Pinpoint the cell where the given text exists, returning its (X, Y) midpoint coordinate. 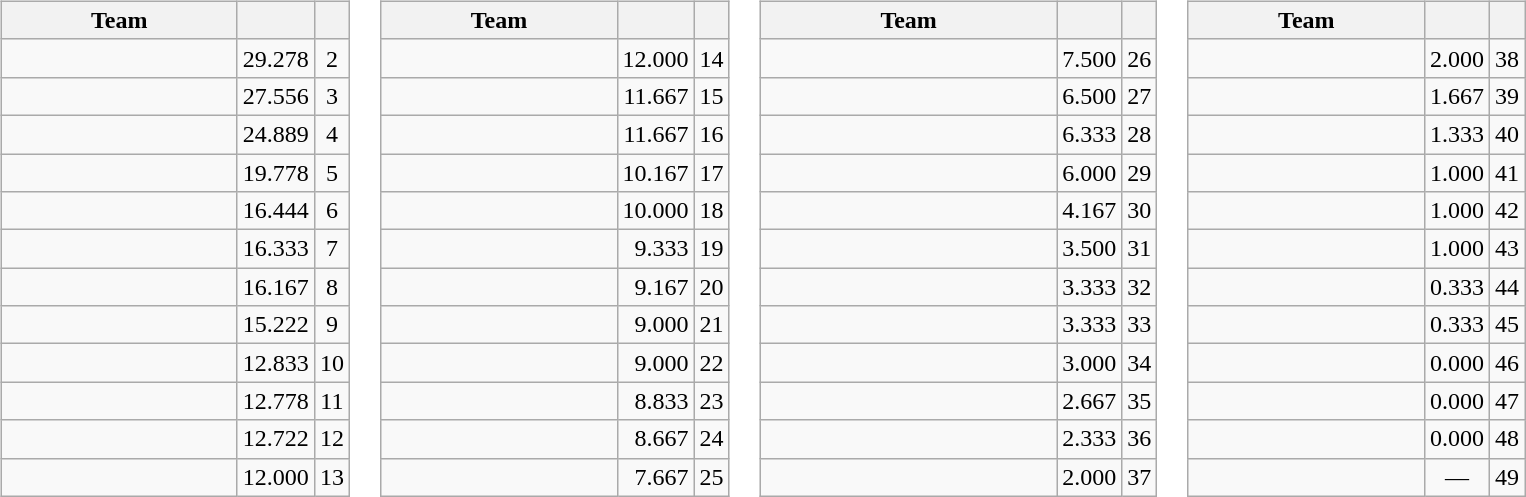
45 (1506, 325)
47 (1506, 401)
3 (332, 96)
6.000 (1090, 173)
8.667 (656, 439)
36 (1140, 439)
3.500 (1090, 249)
23 (712, 401)
6.500 (1090, 96)
16.333 (276, 249)
40 (1506, 134)
43 (1506, 249)
14 (712, 58)
24 (712, 439)
49 (1506, 477)
12.833 (276, 363)
3.000 (1090, 363)
12.778 (276, 401)
9.167 (656, 287)
20 (712, 287)
24.889 (276, 134)
48 (1506, 439)
5 (332, 173)
10.167 (656, 173)
1.333 (1456, 134)
10.000 (656, 211)
15.222 (276, 325)
8.833 (656, 401)
7 (332, 249)
34 (1140, 363)
29.278 (276, 58)
16.167 (276, 287)
41 (1506, 173)
6.333 (1090, 134)
42 (1506, 211)
30 (1140, 211)
13 (332, 477)
— (1456, 477)
16.444 (276, 211)
4 (332, 134)
37 (1140, 477)
38 (1506, 58)
44 (1506, 287)
7.667 (656, 477)
8 (332, 287)
12 (332, 439)
16 (712, 134)
21 (712, 325)
27 (1140, 96)
32 (1140, 287)
28 (1140, 134)
10 (332, 363)
39 (1506, 96)
35 (1140, 401)
33 (1140, 325)
19.778 (276, 173)
11 (332, 401)
27.556 (276, 96)
7.500 (1090, 58)
15 (712, 96)
17 (712, 173)
25 (712, 477)
19 (712, 249)
4.167 (1090, 211)
9 (332, 325)
46 (1506, 363)
31 (1140, 249)
6 (332, 211)
9.333 (656, 249)
1.667 (1456, 96)
18 (712, 211)
2.333 (1090, 439)
12.722 (276, 439)
2 (332, 58)
26 (1140, 58)
22 (712, 363)
2.667 (1090, 401)
29 (1140, 173)
